Return the (x, y) coordinate for the center point of the cell that contains the specified text.  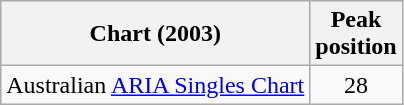
Chart (2003) (156, 34)
Peakposition (356, 34)
28 (356, 85)
Australian ARIA Singles Chart (156, 85)
